Return the [X, Y] coordinate for the center point of the cell that contains the specified text.  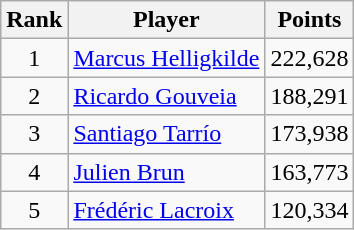
5 [34, 210]
1 [34, 58]
Player [166, 20]
Marcus Helligkilde [166, 58]
4 [34, 172]
3 [34, 134]
188,291 [310, 96]
163,773 [310, 172]
120,334 [310, 210]
173,938 [310, 134]
Frédéric Lacroix [166, 210]
Santiago Tarrío [166, 134]
222,628 [310, 58]
Julien Brun [166, 172]
Ricardo Gouveia [166, 96]
Points [310, 20]
2 [34, 96]
Rank [34, 20]
